Provide the [x, y] coordinate of the cell's center where the given text is located.  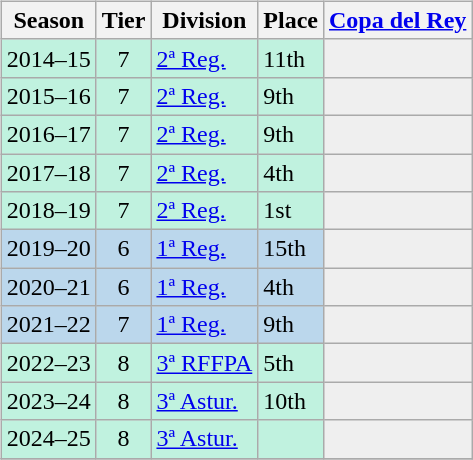
Division [204, 20]
2021–22 [48, 325]
2015–16 [48, 96]
10th [291, 401]
2019–20 [48, 249]
Copa del Rey [397, 20]
2017–18 [48, 173]
2022–23 [48, 363]
2020–21 [48, 287]
2016–17 [48, 134]
11th [291, 58]
2024–25 [48, 439]
Season [48, 20]
2023–24 [48, 401]
5th [291, 363]
2014–15 [48, 58]
2018–19 [48, 211]
Place [291, 20]
Tier [124, 20]
15th [291, 249]
1st [291, 211]
3ª RFFPA [204, 363]
